For the text-containing cell, return its midpoint in (x, y) coordinate format. 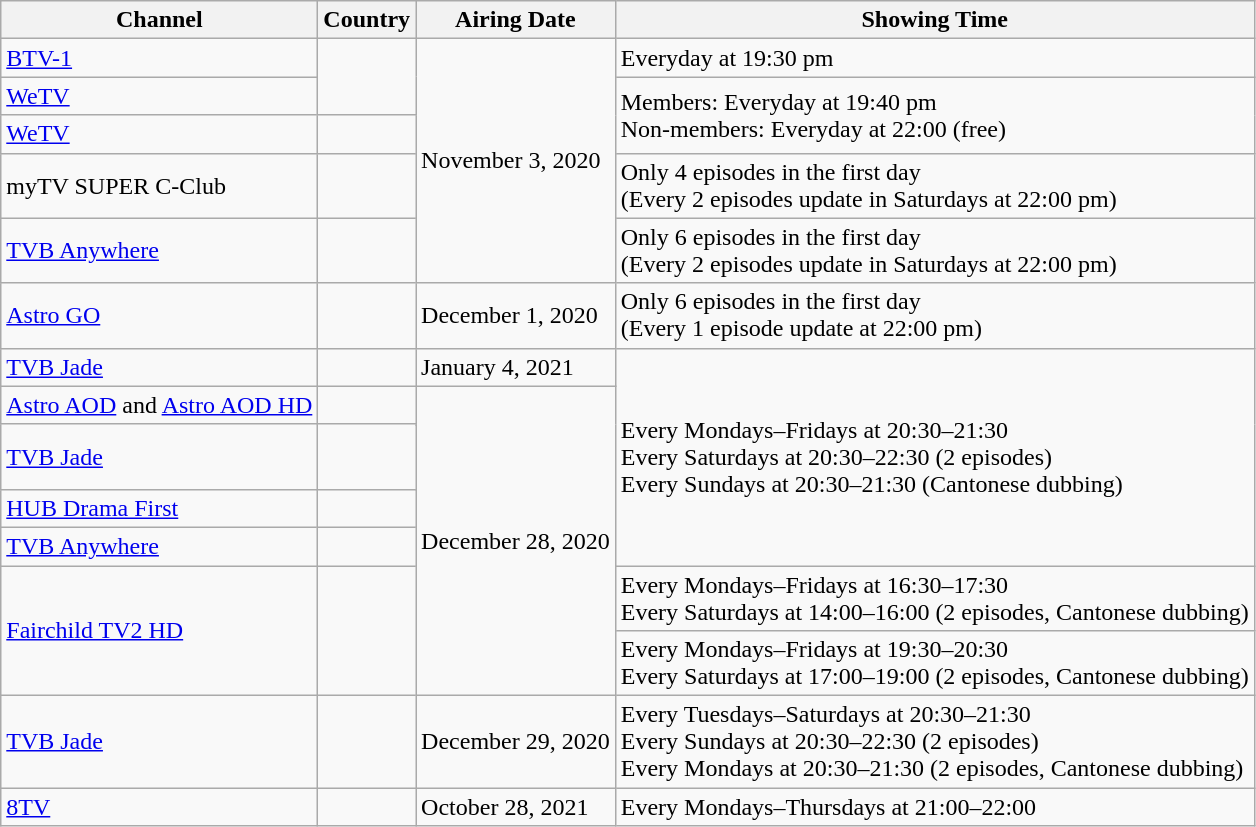
Fairchild TV2 HD (160, 631)
Airing Date (516, 20)
December 1, 2020 (516, 316)
Every Mondays–Fridays at 19:30–20:30Every Saturdays at 17:00–19:00 (2 episodes, Cantonese dubbing) (934, 664)
Channel (160, 20)
Every Tuesdays–Saturdays at 20:30–21:30Every Sundays at 20:30–22:30 (2 episodes)Every Mondays at 20:30–21:30 (2 episodes, Cantonese dubbing) (934, 742)
Showing Time (934, 20)
December 28, 2020 (516, 540)
BTV-1 (160, 58)
Only 4 episodes in the first day(Every 2 episodes update in Saturdays at 22:00 pm) (934, 186)
November 3, 2020 (516, 161)
Astro GO (160, 316)
Only 6 episodes in the first day(Every 1 episode update at 22:00 pm) (934, 316)
Every Mondays–Fridays at 20:30–21:30Every Saturdays at 20:30–22:30 (2 episodes)Every Sundays at 20:30–21:30 (Cantonese dubbing) (934, 456)
January 4, 2021 (516, 367)
8TV (160, 807)
December 29, 2020 (516, 742)
myTV SUPER C-Club (160, 186)
Every Mondays–Thursdays at 21:00–22:00 (934, 807)
Country (367, 20)
Everyday at 19:30 pm (934, 58)
Only 6 episodes in the first day(Every 2 episodes update in Saturdays at 22:00 pm) (934, 250)
Astro AOD and Astro AOD HD (160, 405)
Members: Everyday at 19:40 pmNon-members: Everyday at 22:00 (free) (934, 115)
October 28, 2021 (516, 807)
Every Mondays–Fridays at 16:30–17:30Every Saturdays at 14:00–16:00 (2 episodes, Cantonese dubbing) (934, 598)
HUB Drama First (160, 508)
